Detect which cell encompasses the target text, then output its [x, y] center coordinate. 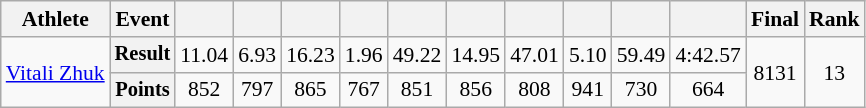
6.93 [257, 55]
5.10 [588, 55]
851 [418, 90]
13 [834, 72]
767 [364, 90]
856 [476, 90]
Result [143, 55]
664 [708, 90]
4:42.57 [708, 55]
16.23 [310, 55]
808 [534, 90]
Vitali Zhuk [56, 72]
11.04 [204, 55]
8131 [775, 72]
Points [143, 90]
1.96 [364, 55]
14.95 [476, 55]
852 [204, 90]
Rank [834, 19]
865 [310, 90]
730 [642, 90]
Athlete [56, 19]
47.01 [534, 55]
941 [588, 90]
797 [257, 90]
59.49 [642, 55]
49.22 [418, 55]
Event [143, 19]
Final [775, 19]
